Capture the cell that displays the provided text and extract its [x, y] central coordinate. 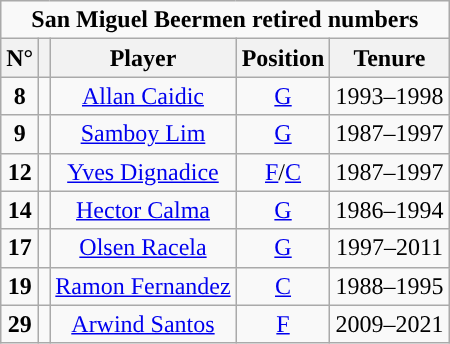
14 [20, 210]
Arwind Santos [143, 324]
C [283, 286]
1986–1994 [390, 210]
2009–2021 [390, 324]
Position [283, 58]
F/C [283, 172]
Ramon Fernandez [143, 286]
Olsen Racela [143, 248]
1988–1995 [390, 286]
N° [20, 58]
12 [20, 172]
9 [20, 134]
8 [20, 96]
Yves Dignadice [143, 172]
San Miguel Beermen retired numbers [225, 20]
1993–1998 [390, 96]
Player [143, 58]
Allan Caidic [143, 96]
29 [20, 324]
1997–2011 [390, 248]
17 [20, 248]
Tenure [390, 58]
19 [20, 286]
Hector Calma [143, 210]
Samboy Lim [143, 134]
F [283, 324]
